Output the [X, Y] coordinate of the center of the cell containing the given text.  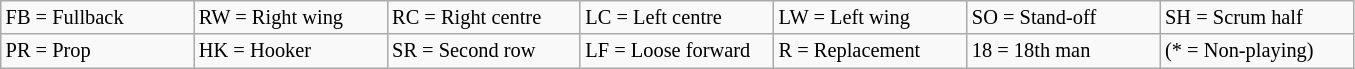
RC = Right centre [484, 17]
LF = Loose forward [676, 51]
HK = Hooker [290, 51]
18 = 18th man [1064, 51]
PR = Prop [98, 51]
SH = Scrum half [1256, 17]
R = Replacement [870, 51]
SR = Second row [484, 51]
FB = Fullback [98, 17]
SO = Stand-off [1064, 17]
(* = Non-playing) [1256, 51]
RW = Right wing [290, 17]
LC = Left centre [676, 17]
LW = Left wing [870, 17]
